Locate the cell with the specified text and output its [x, y] center coordinate. 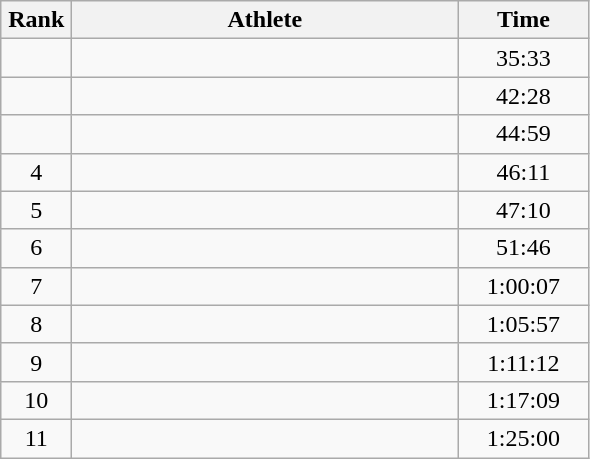
7 [36, 286]
1:11:12 [524, 362]
Time [524, 20]
1:17:09 [524, 400]
9 [36, 362]
6 [36, 248]
1:25:00 [524, 438]
47:10 [524, 210]
51:46 [524, 248]
5 [36, 210]
1:05:57 [524, 324]
8 [36, 324]
46:11 [524, 172]
42:28 [524, 96]
Athlete [265, 20]
11 [36, 438]
44:59 [524, 134]
10 [36, 400]
Rank [36, 20]
4 [36, 172]
1:00:07 [524, 286]
35:33 [524, 58]
